Search for the cell housing the specified text and yield its [x, y] center coordinate. 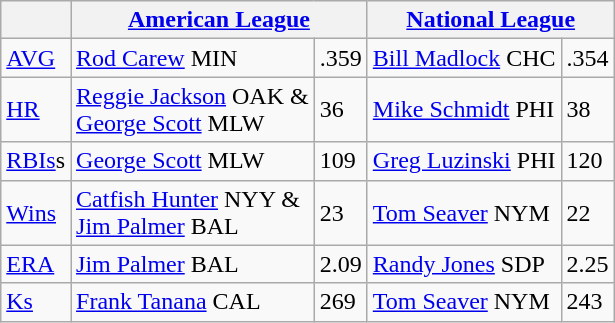
Ks [36, 302]
Rod Carew MIN [193, 58]
Mike Schmidt PHI [464, 110]
243 [588, 302]
Wins [36, 212]
22 [588, 212]
2.09 [340, 264]
109 [340, 161]
120 [588, 161]
Catfish Hunter NYY & Jim Palmer BAL [193, 212]
Bill Madlock CHC [464, 58]
ERA [36, 264]
Frank Tanana CAL [193, 302]
Reggie Jackson OAK & George Scott MLW [193, 110]
Jim Palmer BAL [193, 264]
George Scott MLW [193, 161]
Greg Luzinski PHI [464, 161]
.359 [340, 58]
36 [340, 110]
HR [36, 110]
269 [340, 302]
.354 [588, 58]
AVG [36, 58]
Randy Jones SDP [464, 264]
American League [220, 20]
23 [340, 212]
2.25 [588, 264]
National League [490, 20]
38 [588, 110]
RBIss [36, 161]
